Scan for the cell matching the given text and deliver its (x, y) coordinate at center. 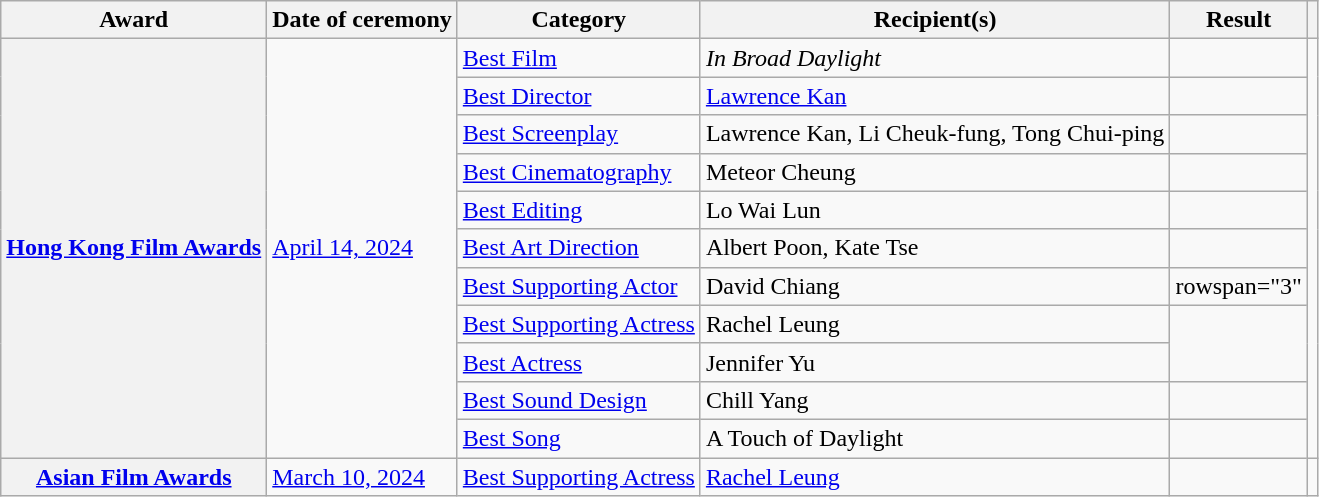
A Touch of Daylight (935, 438)
Lo Wai Lun (935, 210)
Best Director (578, 96)
Best Editing (578, 210)
In Broad Daylight (935, 58)
Best Art Direction (578, 248)
March 10, 2024 (362, 477)
Best Screenplay (578, 134)
Result (1239, 20)
Chill Yang (935, 400)
Best Sound Design (578, 400)
Recipient(s) (935, 20)
Meteor Cheung (935, 172)
Best Supporting Actor (578, 286)
Date of ceremony (362, 20)
Jennifer Yu (935, 362)
Best Actress (578, 362)
Hong Kong Film Awards (134, 248)
David Chiang (935, 286)
April 14, 2024 (362, 248)
Lawrence Kan (935, 96)
Best Film (578, 58)
Award (134, 20)
Albert Poon, Kate Tse (935, 248)
Asian Film Awards (134, 477)
Best Song (578, 438)
Best Cinematography (578, 172)
Lawrence Kan, Li Cheuk-fung, Tong Chui-ping (935, 134)
Category (578, 20)
rowspan="3" (1239, 286)
